Find where the given text appears and provide that cell's center as [x, y] coordinate. 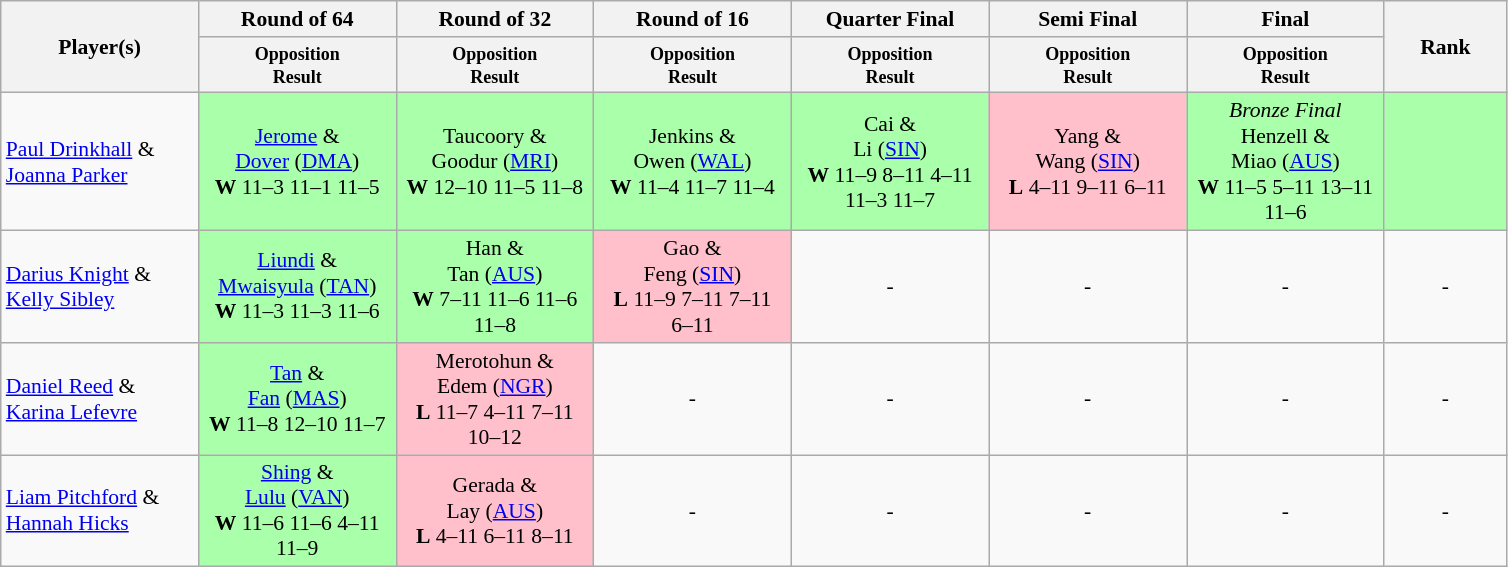
Rank [1446, 47]
Final [1285, 19]
Jerome &Dover (DMA)W 11–3 11–1 11–5 [297, 162]
Darius Knight &Kelly Sibley [100, 287]
Shing &Lulu (VAN)W 11–6 11–6 4–1111–9 [297, 511]
Liundi &Mwaisyula (TAN)W 11–3 11–3 11–6 [297, 287]
Round of 32 [495, 19]
Liam Pitchford &Hannah Hicks [100, 511]
Merotohun &Edem (NGR)L 11–7 4–11 7–1110–12 [495, 399]
Yang &Wang (SIN)L 4–11 9–11 6–11 [1088, 162]
Tan &Fan (MAS)W 11–8 12–10 11–7 [297, 399]
Han &Tan (AUS)W 7–11 11–6 11–611–8 [495, 287]
Jenkins &Owen (WAL)W 11–4 11–7 11–4 [693, 162]
Bronze Final Henzell &Miao (AUS)W 11–5 5–11 13–1111–6 [1285, 162]
Cai &Li (SIN)W 11–9 8–11 4–1111–3 11–7 [890, 162]
Round of 64 [297, 19]
Player(s) [100, 47]
Gerada &Lay (AUS)L 4–11 6–11 8–11 [495, 511]
Round of 16 [693, 19]
Semi Final [1088, 19]
Paul Drinkhall &Joanna Parker [100, 162]
Quarter Final [890, 19]
Daniel Reed &Karina Lefevre [100, 399]
Gao &Feng (SIN)L 11–9 7–11 7–116–11 [693, 287]
Taucoory &Goodur (MRI)W 12–10 11–5 11–8 [495, 162]
